Extract the [x, y] coordinate from the center of the cell holding the provided text.  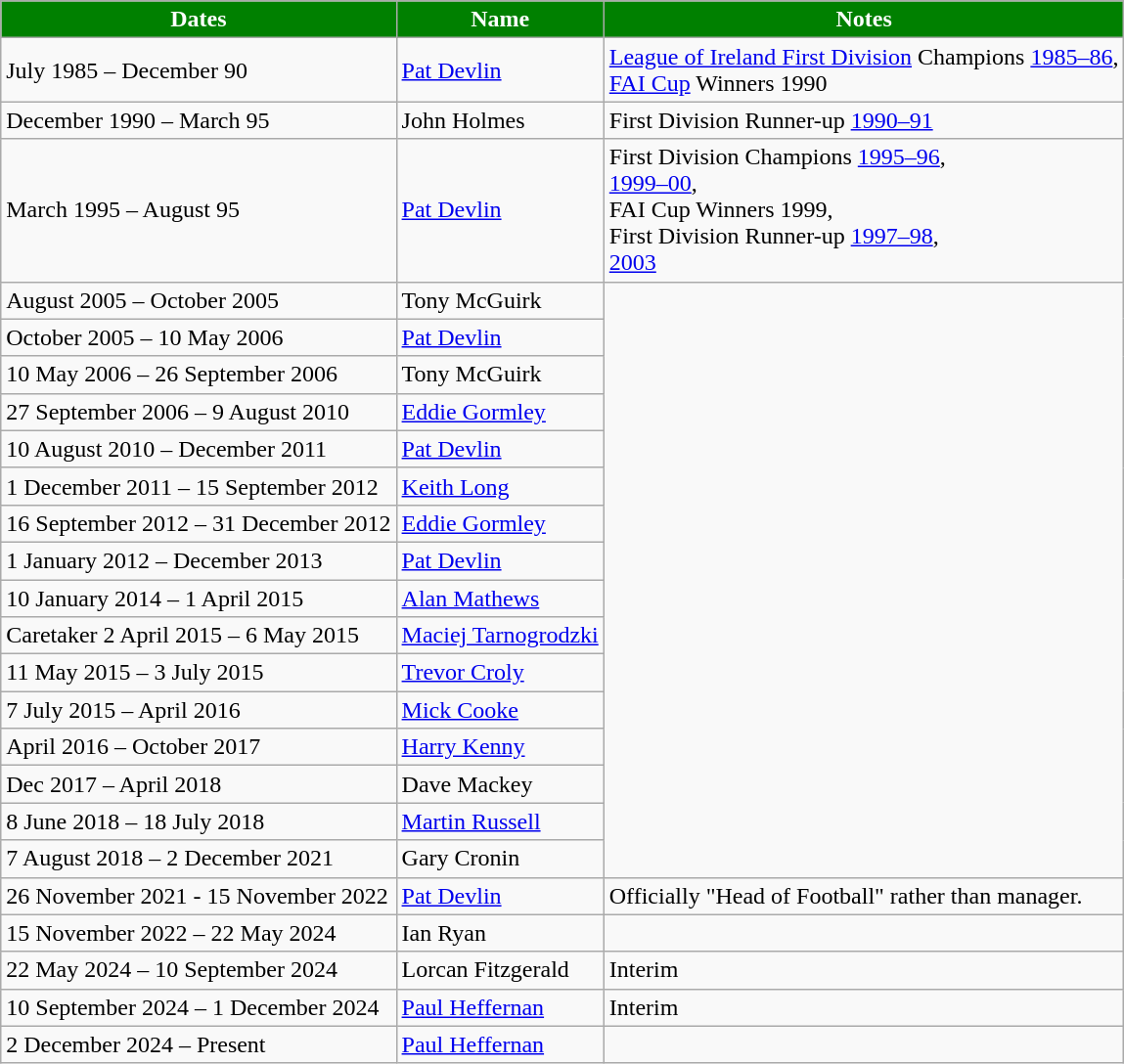
Notes [864, 20]
Officially "Head of Football" rather than manager. [864, 896]
1 January 2012 – December 2013 [199, 560]
October 2005 – 10 May 2006 [199, 337]
Keith Long [500, 486]
Martin Russell [500, 821]
26 November 2021 - 15 November 2022 [199, 896]
Trevor Croly [500, 673]
Maciej Tarnogrodzki [500, 636]
15 November 2022 – 22 May 2024 [199, 933]
Dates [199, 20]
8 June 2018 – 18 July 2018 [199, 821]
First Division Runner-up 1990–91 [864, 120]
August 2005 – October 2005 [199, 300]
Name [500, 20]
10 May 2006 – 26 September 2006 [199, 375]
Dec 2017 – April 2018 [199, 784]
Ian Ryan [500, 933]
John Holmes [500, 120]
7 July 2015 – April 2016 [199, 710]
July 1985 – December 90 [199, 70]
Alan Mathews [500, 598]
April 2016 – October 2017 [199, 747]
22 May 2024 – 10 September 2024 [199, 970]
Mick Cooke [500, 710]
27 September 2006 – 9 August 2010 [199, 412]
10 August 2010 – December 2011 [199, 449]
Harry Kenny [500, 747]
10 January 2014 – 1 April 2015 [199, 598]
1 December 2011 – 15 September 2012 [199, 486]
March 1995 – August 95 [199, 210]
10 September 2024 – 1 December 2024 [199, 1007]
7 August 2018 – 2 December 2021 [199, 859]
Caretaker 2 April 2015 – 6 May 2015 [199, 636]
Gary Cronin [500, 859]
First Division Champions 1995–96, 1999–00, FAI Cup Winners 1999, First Division Runner-up 1997–98, 2003 [864, 210]
Dave Mackey [500, 784]
December 1990 – March 95 [199, 120]
2 December 2024 – Present [199, 1044]
Lorcan Fitzgerald [500, 970]
16 September 2012 – 31 December 2012 [199, 523]
League of Ireland First Division Champions 1985–86, FAI Cup Winners 1990 [864, 70]
11 May 2015 – 3 July 2015 [199, 673]
